Scan for the cell matching the given text and deliver its [x, y] coordinate at center. 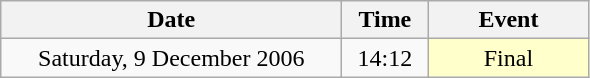
Final [508, 58]
Time [385, 20]
Event [508, 20]
Saturday, 9 December 2006 [172, 58]
Date [172, 20]
14:12 [385, 58]
